From the cell containing the given text, extract its center point as [x, y] coordinate. 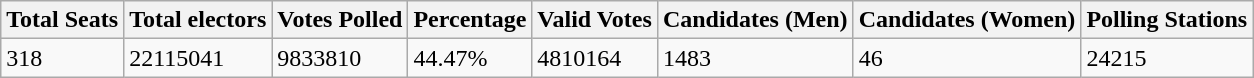
24215 [1167, 58]
Percentage [470, 20]
Candidates (Men) [755, 20]
Total Seats [62, 20]
1483 [755, 58]
Votes Polled [340, 20]
Candidates (Women) [967, 20]
Valid Votes [595, 20]
Total electors [198, 20]
Polling Stations [1167, 20]
9833810 [340, 58]
22115041 [198, 58]
44.47% [470, 58]
4810164 [595, 58]
46 [967, 58]
318 [62, 58]
